Identify which cell holds the provided text, then report its [X, Y] central coordinate. 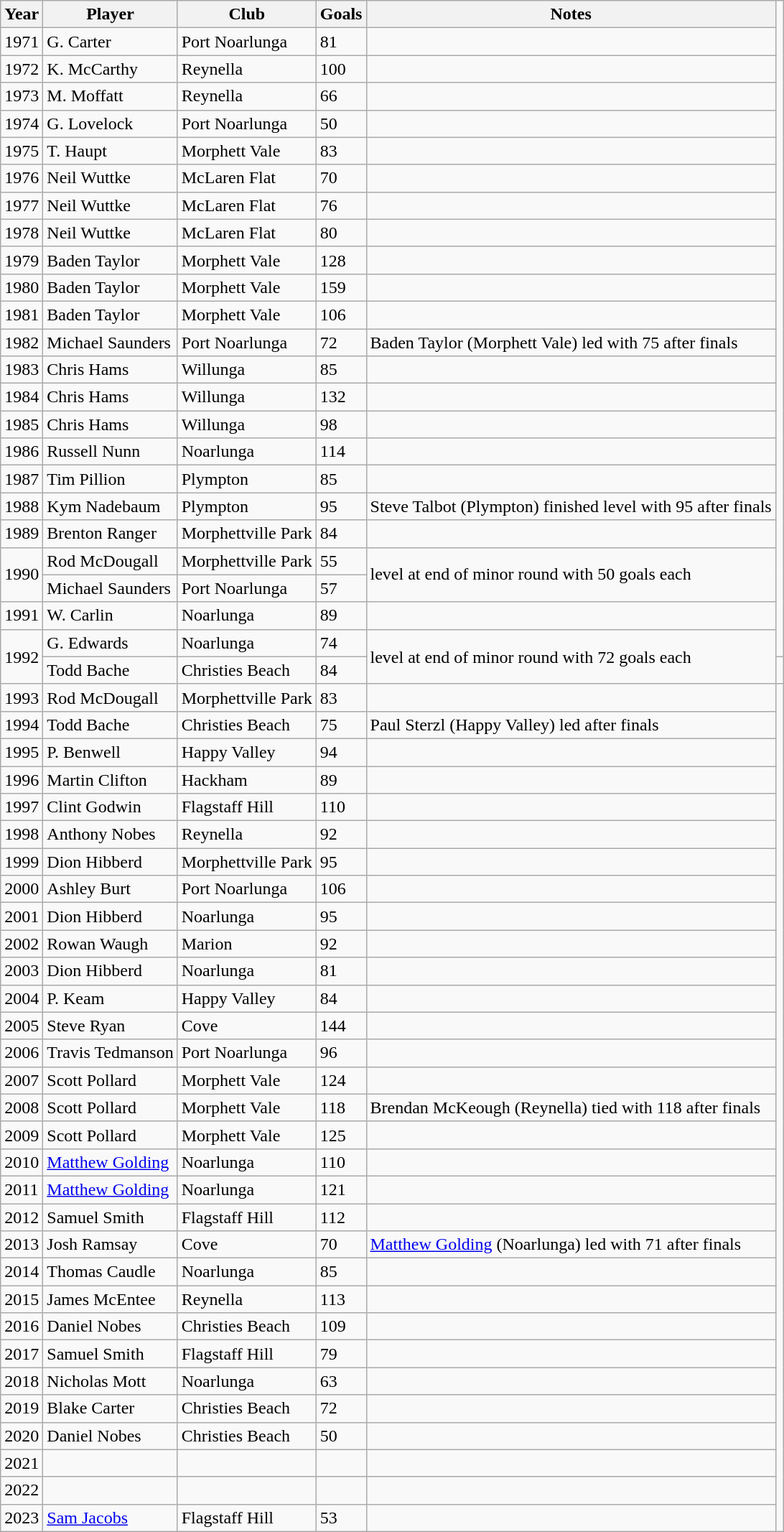
2010 [22, 1162]
1982 [22, 343]
76 [341, 205]
2001 [22, 916]
1995 [22, 752]
2018 [22, 1381]
Nicholas Mott [111, 1381]
Brendan McKeough (Reynella) tied with 118 after finals [571, 1108]
1998 [22, 835]
Year [22, 14]
66 [341, 96]
Russell Nunn [111, 452]
118 [341, 1108]
1999 [22, 862]
2013 [22, 1245]
1984 [22, 397]
114 [341, 452]
K. McCarthy [111, 69]
144 [341, 1026]
T. Haupt [111, 151]
125 [341, 1135]
1971 [22, 42]
2015 [22, 1299]
G. Edwards [111, 643]
W. Carlin [111, 616]
1973 [22, 96]
M. Moffatt [111, 96]
2002 [22, 944]
1978 [22, 233]
Goals [341, 14]
1980 [22, 287]
112 [341, 1217]
2008 [22, 1108]
113 [341, 1299]
James McEntee [111, 1299]
121 [341, 1189]
Josh Ramsay [111, 1245]
Brenton Ranger [111, 534]
1983 [22, 370]
1993 [22, 697]
1991 [22, 616]
1989 [22, 534]
1974 [22, 124]
98 [341, 424]
Anthony Nobes [111, 835]
1994 [22, 725]
Rowan Waugh [111, 944]
124 [341, 1080]
132 [341, 397]
2007 [22, 1080]
2003 [22, 971]
55 [341, 561]
Steve Ryan [111, 1026]
Marion [247, 944]
Baden Taylor (Morphett Vale) led with 75 after finals [571, 343]
128 [341, 260]
Martin Clifton [111, 779]
2014 [22, 1272]
1981 [22, 315]
1987 [22, 479]
109 [341, 1327]
80 [341, 233]
94 [341, 752]
2019 [22, 1408]
2017 [22, 1354]
1997 [22, 807]
2011 [22, 1189]
Ashley Burt [111, 889]
Sam Jacobs [111, 1518]
96 [341, 1053]
79 [341, 1354]
2004 [22, 998]
1976 [22, 178]
63 [341, 1381]
P. Benwell [111, 752]
2005 [22, 1026]
1975 [22, 151]
Blake Carter [111, 1408]
Club [247, 14]
2006 [22, 1053]
Travis Tedmanson [111, 1053]
2022 [22, 1490]
74 [341, 643]
Notes [571, 14]
P. Keam [111, 998]
Hackham [247, 779]
159 [341, 287]
level at end of minor round with 72 goals each [571, 656]
1986 [22, 452]
2012 [22, 1217]
1979 [22, 260]
Tim Pillion [111, 479]
Paul Sterzl (Happy Valley) led after finals [571, 725]
Clint Godwin [111, 807]
Thomas Caudle [111, 1272]
level at end of minor round with 50 goals each [571, 575]
Matthew Golding (Noarlunga) led with 71 after finals [571, 1245]
Kym Nadebaum [111, 506]
1990 [22, 575]
57 [341, 588]
75 [341, 725]
2009 [22, 1135]
2023 [22, 1518]
2020 [22, 1436]
Player [111, 14]
53 [341, 1518]
2000 [22, 889]
2016 [22, 1327]
1977 [22, 205]
1996 [22, 779]
1985 [22, 424]
G. Lovelock [111, 124]
1992 [22, 656]
G. Carter [111, 42]
1972 [22, 69]
2021 [22, 1463]
1988 [22, 506]
100 [341, 69]
Steve Talbot (Plympton) finished level with 95 after finals [571, 506]
